For the text-containing cell, return its midpoint in (x, y) coordinate format. 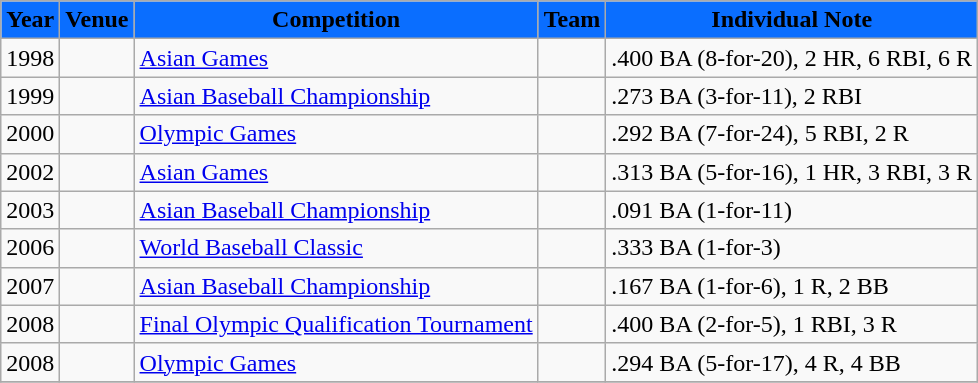
.167 BA (1-for-6), 1 R, 2 BB (792, 286)
.400 BA (8-for-20), 2 HR, 6 RBI, 6 R (792, 58)
.273 BA (3-for-11), 2 RBI (792, 96)
Individual Note (792, 20)
.091 BA (1-for-11) (792, 210)
Final Olympic Qualification Tournament (336, 324)
.313 BA (5-for-16), 1 HR, 3 RBI, 3 R (792, 172)
1998 (30, 58)
2002 (30, 172)
2006 (30, 248)
.400 BA (2-for-5), 1 RBI, 3 R (792, 324)
World Baseball Classic (336, 248)
Year (30, 20)
2000 (30, 134)
Team (572, 20)
2007 (30, 286)
.333 BA (1-for-3) (792, 248)
Venue (97, 20)
.292 BA (7-for-24), 5 RBI, 2 R (792, 134)
1999 (30, 96)
Competition (336, 20)
2003 (30, 210)
.294 BA (5-for-17), 4 R, 4 BB (792, 362)
